Scan for the cell matching the given text and deliver its [X, Y] coordinate at center. 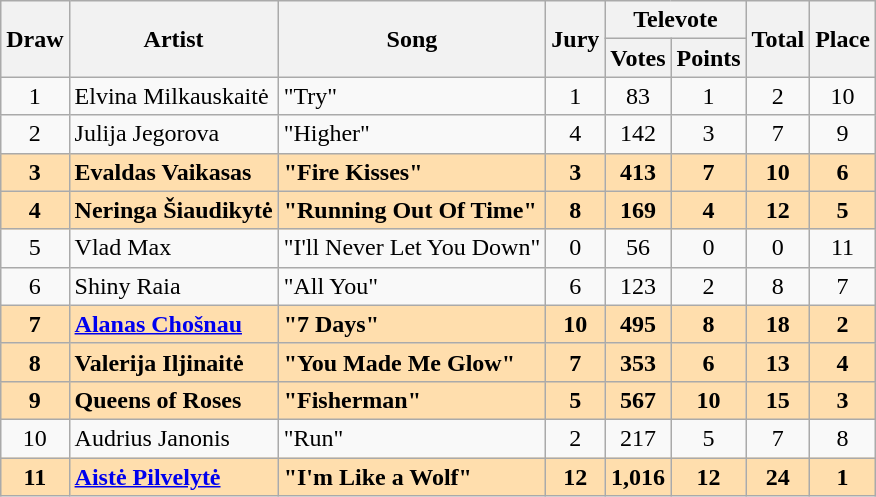
1,016 [638, 477]
495 [638, 324]
56 [638, 248]
"I'm Like a Wolf" [412, 477]
Queens of Roses [174, 400]
"7 Days" [412, 324]
24 [778, 477]
18 [778, 324]
"Fire Kisses" [412, 172]
169 [638, 210]
123 [638, 286]
"Run" [412, 438]
"I'll Never Let You Down" [412, 248]
"Fisherman" [412, 400]
Artist [174, 39]
Aistė Pilvelytė [174, 477]
Points [708, 58]
Jury [576, 39]
"All You" [412, 286]
"Higher" [412, 134]
Televote [676, 20]
Julija Jegorova [174, 134]
13 [778, 362]
Audrius Janonis [174, 438]
15 [778, 400]
Place [843, 39]
217 [638, 438]
567 [638, 400]
Elvina Milkauskaitė [174, 96]
Alanas Chošnau [174, 324]
Song [412, 39]
Shiny Raia [174, 286]
142 [638, 134]
Votes [638, 58]
Draw [35, 39]
"Running Out Of Time" [412, 210]
353 [638, 362]
413 [638, 172]
Valerija Iljinaitė [174, 362]
83 [638, 96]
Vlad Max [174, 248]
Evaldas Vaikasas [174, 172]
Total [778, 39]
Neringa Šiaudikytė [174, 210]
"Try" [412, 96]
"You Made Me Glow" [412, 362]
